Scan for the cell matching the given text and deliver its (X, Y) coordinate at center. 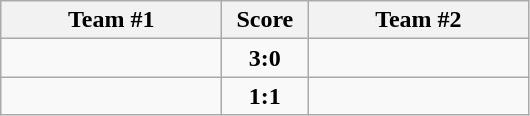
Team #1 (112, 20)
Score (265, 20)
3:0 (265, 58)
Team #2 (418, 20)
1:1 (265, 96)
